For the text-containing cell, return its midpoint in [X, Y] coordinate format. 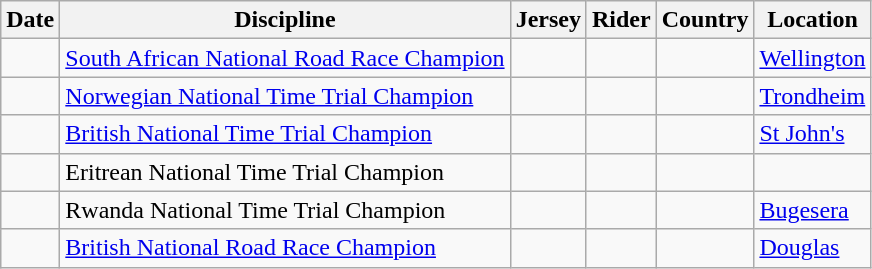
Discipline [285, 20]
Eritrean National Time Trial Champion [285, 172]
Trondheim [812, 96]
British National Road Race Champion [285, 248]
Location [812, 20]
Bugesera [812, 210]
Norwegian National Time Trial Champion [285, 96]
Date [30, 20]
Country [705, 20]
Jersey [548, 20]
South African National Road Race Champion [285, 58]
Douglas [812, 248]
Rwanda National Time Trial Champion [285, 210]
Wellington [812, 58]
Rider [621, 20]
St John's [812, 134]
British National Time Trial Champion [285, 134]
